Return [X, Y] of the center of cell containing provided text 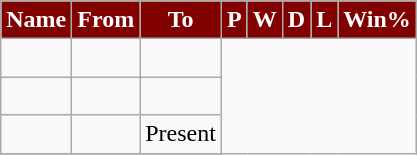
From [106, 20]
D [296, 20]
L [324, 20]
Name [36, 20]
W [264, 20]
Present [181, 134]
Win% [378, 20]
To [181, 20]
P [234, 20]
